Return [x, y] of the center of cell containing provided text 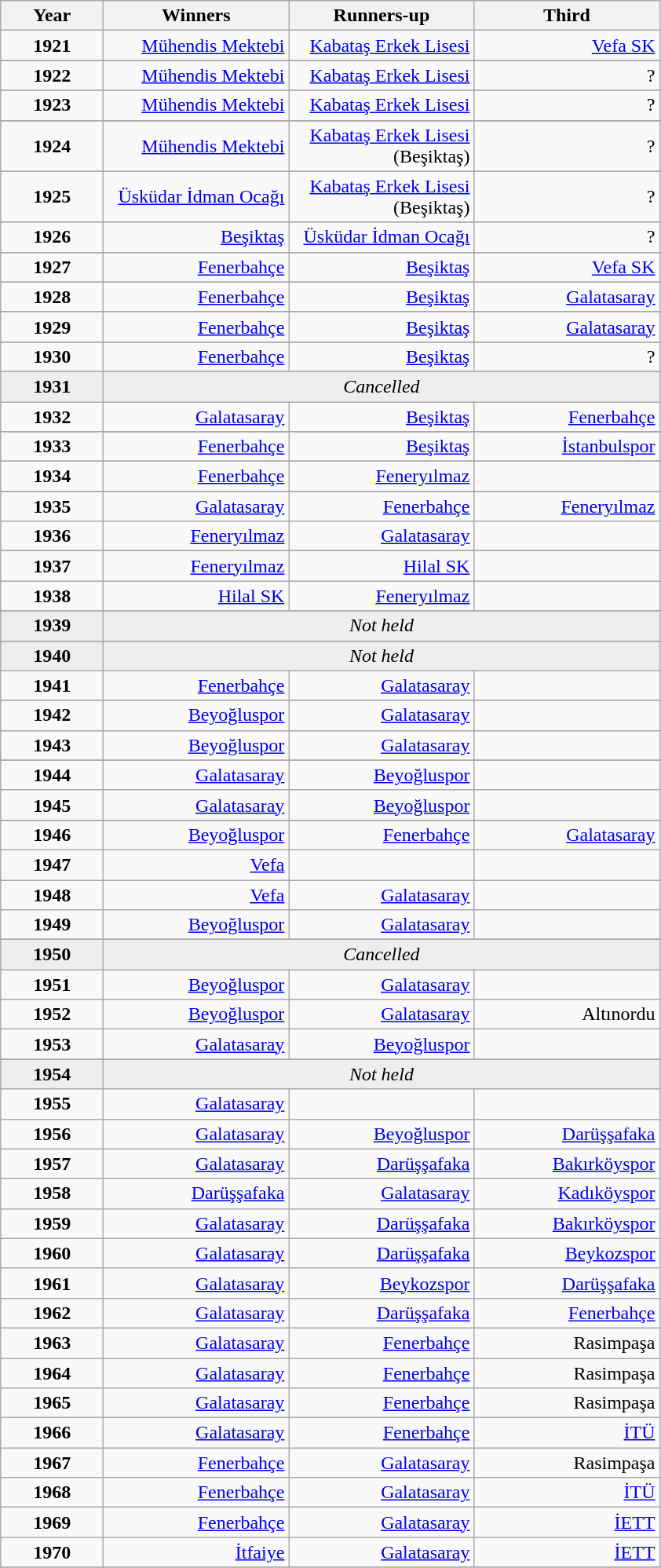
1934 [52, 477]
1945 [52, 805]
1931 [52, 386]
1921 [52, 46]
1951 [52, 985]
1930 [52, 356]
İstanbulspor [567, 447]
1938 [52, 596]
1935 [52, 506]
1958 [52, 1193]
1969 [52, 1522]
1953 [52, 1044]
1964 [52, 1373]
1937 [52, 566]
1933 [52, 447]
Year [52, 16]
1960 [52, 1253]
1948 [52, 894]
1946 [52, 835]
1927 [52, 267]
Kadıköyspor [567, 1193]
1926 [52, 237]
1950 [52, 955]
1942 [52, 715]
1954 [52, 1074]
1944 [52, 775]
Runners-up [382, 16]
1939 [52, 626]
1936 [52, 536]
1956 [52, 1134]
1949 [52, 925]
1970 [52, 1552]
1947 [52, 864]
1962 [52, 1313]
1932 [52, 417]
1929 [52, 327]
1941 [52, 685]
1928 [52, 297]
Winners [196, 16]
Altınordu [567, 1014]
1924 [52, 146]
1966 [52, 1433]
1961 [52, 1283]
1923 [52, 105]
1968 [52, 1493]
1952 [52, 1014]
1959 [52, 1223]
1957 [52, 1164]
1922 [52, 75]
1940 [52, 656]
İtfaiye [196, 1552]
1967 [52, 1463]
1955 [52, 1104]
1925 [52, 196]
1965 [52, 1403]
1963 [52, 1343]
Third [567, 16]
1943 [52, 745]
